From the cell containing the given text, extract its center point as (x, y) coordinate. 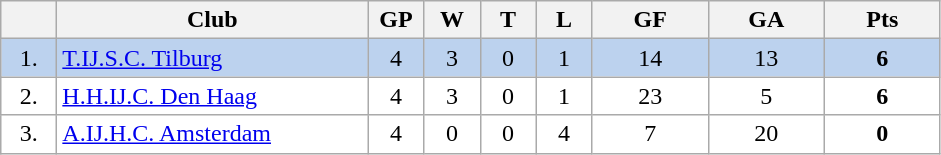
GP (396, 20)
14 (650, 58)
Pts (882, 20)
L (564, 20)
1. (29, 58)
13 (766, 58)
A.IJ.H.C. Amsterdam (212, 134)
Club (212, 20)
GA (766, 20)
5 (766, 96)
7 (650, 134)
T.IJ.S.C. Tilburg (212, 58)
W (452, 20)
H.H.IJ.C. Den Haag (212, 96)
20 (766, 134)
2. (29, 96)
GF (650, 20)
23 (650, 96)
T (508, 20)
3. (29, 134)
